Return the (X, Y) coordinate for the center point of the cell that contains the specified text.  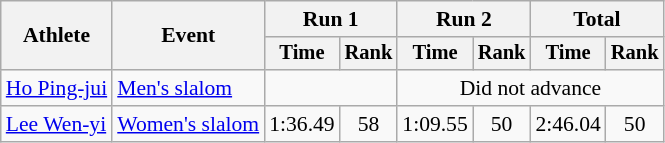
Event (188, 36)
Run 1 (330, 19)
1:36.49 (302, 124)
1:09.55 (434, 124)
Total (596, 19)
2:46.04 (568, 124)
Athlete (56, 36)
58 (369, 124)
Did not advance (530, 88)
Run 2 (464, 19)
Men's slalom (188, 88)
Lee Wen-yi (56, 124)
Women's slalom (188, 124)
Ho Ping-jui (56, 88)
